Return the (X, Y) coordinate for the center point of the cell that contains the specified text.  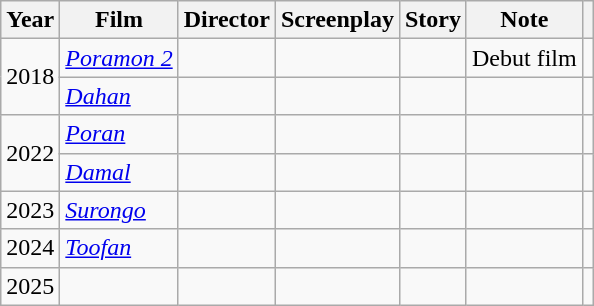
Story (432, 20)
Poran (119, 134)
Poramon 2 (119, 58)
2022 (30, 153)
Note (524, 20)
Year (30, 20)
2024 (30, 248)
Damal (119, 172)
2018 (30, 77)
Toofan (119, 248)
Film (119, 20)
Dahan (119, 96)
Screenplay (337, 20)
2023 (30, 210)
Director (226, 20)
Surongo (119, 210)
Debut film (524, 58)
2025 (30, 286)
